Return the (X, Y) coordinate for the center point of the cell that contains the specified text.  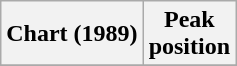
Peakposition (189, 34)
Chart (1989) (72, 34)
